Output the (x, y) coordinate of the center of the cell containing the given text.  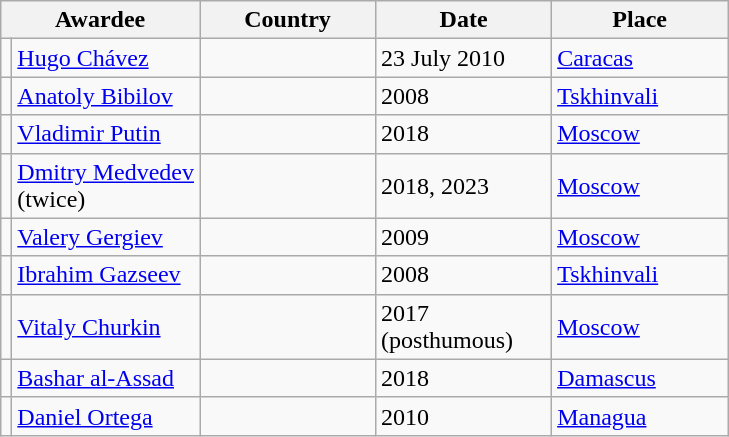
Anatoly Bibilov (106, 96)
Dmitry Medvedev(twice) (106, 186)
Hugo Chávez (106, 58)
2009 (464, 237)
Awardee (100, 20)
Valery Gergiev (106, 237)
Bashar al-Assad (106, 378)
Daniel Ortega (106, 416)
2017 (posthumous) (464, 326)
Date (464, 20)
Vladimir Putin (106, 134)
Ibrahim Gazseev (106, 275)
Damascus (640, 378)
Country (288, 20)
Place (640, 20)
2010 (464, 416)
Vitaly Churkin (106, 326)
Managua (640, 416)
23 July 2010 (464, 58)
2018, 2023 (464, 186)
Caracas (640, 58)
